For the text-containing cell, return its midpoint in [X, Y] coordinate format. 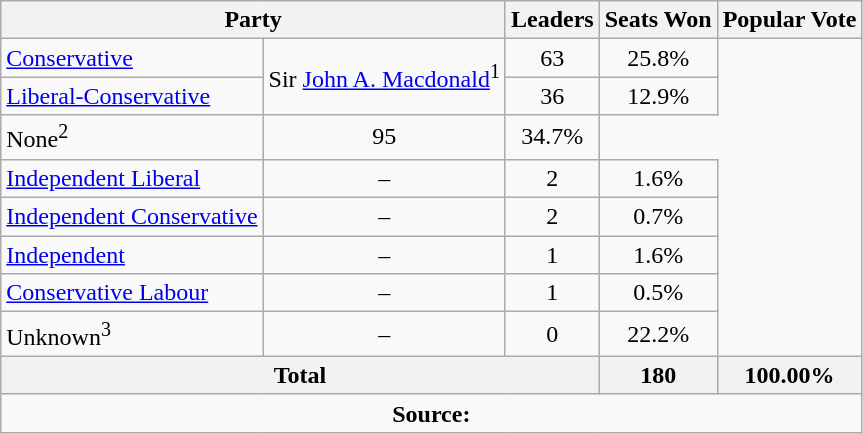
22.2% [658, 334]
Total [300, 375]
Conservative Labour [132, 293]
25.8% [658, 58]
Liberal-Conservative [132, 96]
0 [552, 334]
Independent Conservative [132, 217]
Independent Liberal [132, 178]
0.7% [658, 217]
Source: [432, 413]
Popular Vote [790, 20]
Leaders [552, 20]
34.7% [552, 138]
100.00% [790, 375]
Sir John A. Macdonald1 [384, 77]
12.9% [658, 96]
0.5% [658, 293]
36 [552, 96]
180 [658, 375]
Independent [132, 255]
Unknown3 [132, 334]
Conservative [132, 58]
63 [552, 58]
Seats Won [658, 20]
None2 [132, 138]
Party [254, 20]
95 [384, 138]
